Return the [x, y] coordinate for the center point of the cell that contains the specified text.  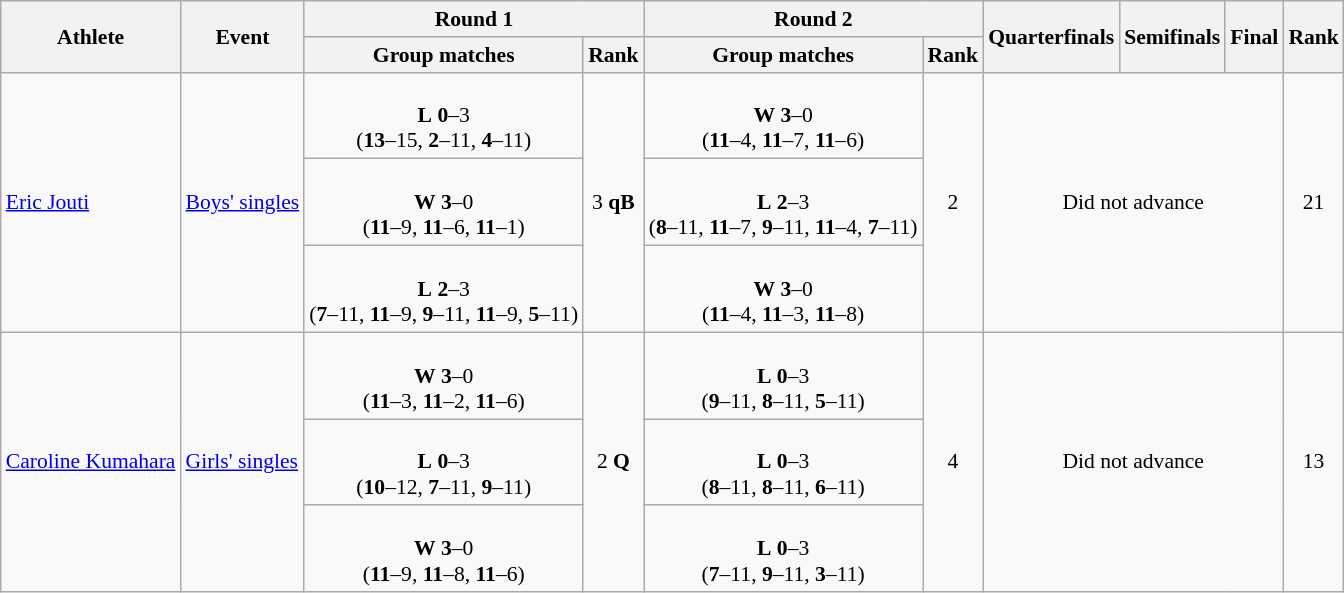
L 0–3 (9–11, 8–11, 5–11) [784, 376]
Eric Jouti [91, 202]
Round 1 [474, 19]
W 3–0 (11–4, 11–7, 11–6) [784, 116]
W 3–0 (11–4, 11–3, 11–8) [784, 290]
Athlete [91, 36]
W 3–0 (11–3, 11–2, 11–6) [444, 376]
21 [1314, 202]
2 Q [614, 462]
Caroline Kumahara [91, 462]
L 0–3 (8–11, 8–11, 6–11) [784, 462]
Round 2 [814, 19]
4 [954, 462]
3 qB [614, 202]
Quarterfinals [1051, 36]
L 2–3 (7–11, 11–9, 9–11, 11–9, 5–11) [444, 290]
L 0–3 (7–11, 9–11, 3–11) [784, 550]
W 3–0 (11–9, 11–6, 11–1) [444, 202]
2 [954, 202]
L 0–3 (13–15, 2–11, 4–11) [444, 116]
Girls' singles [243, 462]
Event [243, 36]
Semifinals [1172, 36]
13 [1314, 462]
Final [1254, 36]
Boys' singles [243, 202]
L 2–3 (8–11, 11–7, 9–11, 11–4, 7–11) [784, 202]
L 0–3 (10–12, 7–11, 9–11) [444, 462]
W 3–0 (11–9, 11–8, 11–6) [444, 550]
